Find where the given text appears and provide that cell's center as [x, y] coordinate. 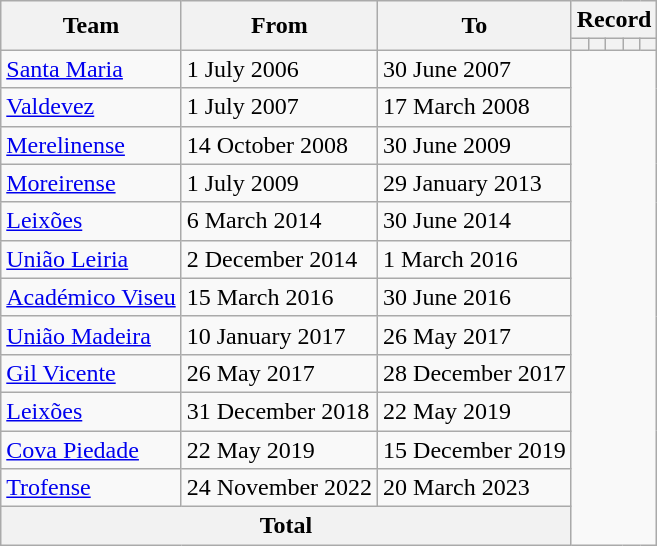
24 November 2022 [279, 488]
Académico Viseu [91, 297]
Record [614, 20]
17 March 2008 [475, 107]
10 January 2017 [279, 335]
14 October 2008 [279, 145]
União Leiria [91, 259]
From [279, 26]
Total [286, 526]
20 March 2023 [475, 488]
15 December 2019 [475, 449]
2 December 2014 [279, 259]
31 December 2018 [279, 411]
30 June 2016 [475, 297]
Santa Maria [91, 69]
Cova Piedade [91, 449]
28 December 2017 [475, 373]
1 March 2016 [475, 259]
Valdevez [91, 107]
Moreirense [91, 183]
30 June 2007 [475, 69]
1 July 2007 [279, 107]
União Madeira [91, 335]
Merelinense [91, 145]
29 January 2013 [475, 183]
1 July 2006 [279, 69]
Gil Vicente [91, 373]
1 July 2009 [279, 183]
6 March 2014 [279, 221]
15 March 2016 [279, 297]
To [475, 26]
30 June 2014 [475, 221]
30 June 2009 [475, 145]
Team [91, 26]
Trofense [91, 488]
